Determine the [X, Y] coordinate at the center of the cell enclosing the given text.  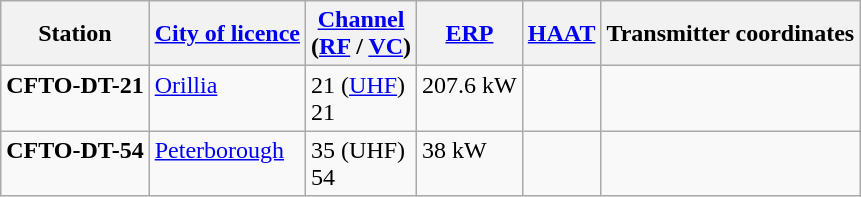
Peterborough [227, 164]
Station [75, 34]
CFTO-DT-21 [75, 98]
City of licence [227, 34]
207.6 kW [470, 98]
HAAT [562, 34]
ERP [470, 34]
CFTO-DT-54 [75, 164]
21 (UHF)21 [362, 98]
Orillia [227, 98]
Transmitter coordinates [730, 34]
38 kW [470, 164]
35 (UHF)54 [362, 164]
Channel(RF / VC) [362, 34]
